Search for the cell housing the specified text and yield its [X, Y] center coordinate. 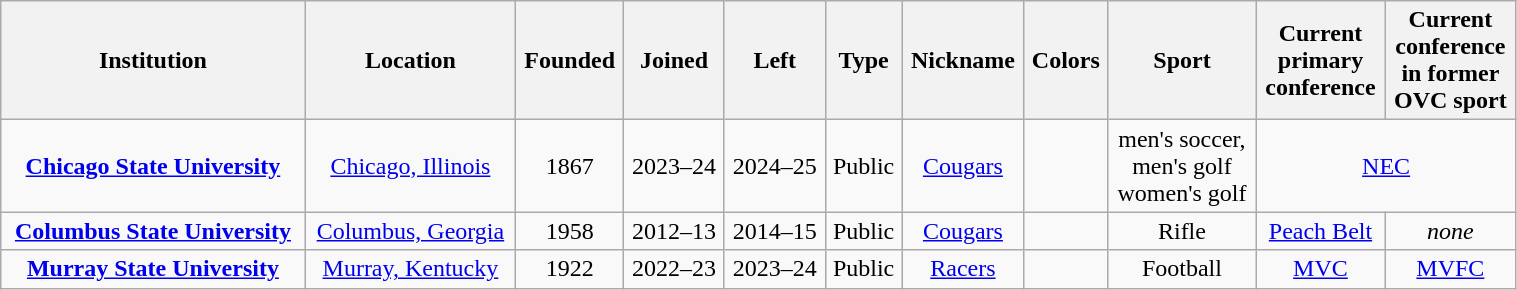
Sport [1182, 60]
Chicago, Illinois [410, 166]
Nickname [963, 60]
Location [410, 60]
MVC [1320, 269]
Colors [1066, 60]
Joined [674, 60]
1922 [570, 269]
Football [1182, 269]
2022–23 [674, 269]
1958 [570, 231]
Peach Belt [1320, 231]
Columbus State University [153, 231]
Left [774, 60]
2012–13 [674, 231]
Currentconferencein formerOVC sport [1450, 60]
none [1450, 231]
Chicago State University [153, 166]
Type [864, 60]
2014–15 [774, 231]
Founded [570, 60]
MVFC [1450, 269]
Murray State University [153, 269]
Currentprimaryconference [1320, 60]
Rifle [1182, 231]
Columbus, Georgia [410, 231]
men's soccer,men's golfwomen's golf [1182, 166]
1867 [570, 166]
Murray, Kentucky [410, 269]
Racers [963, 269]
2024–25 [774, 166]
NEC [1386, 166]
Institution [153, 60]
